Extract the (X, Y) coordinate from the center of the cell holding the provided text.  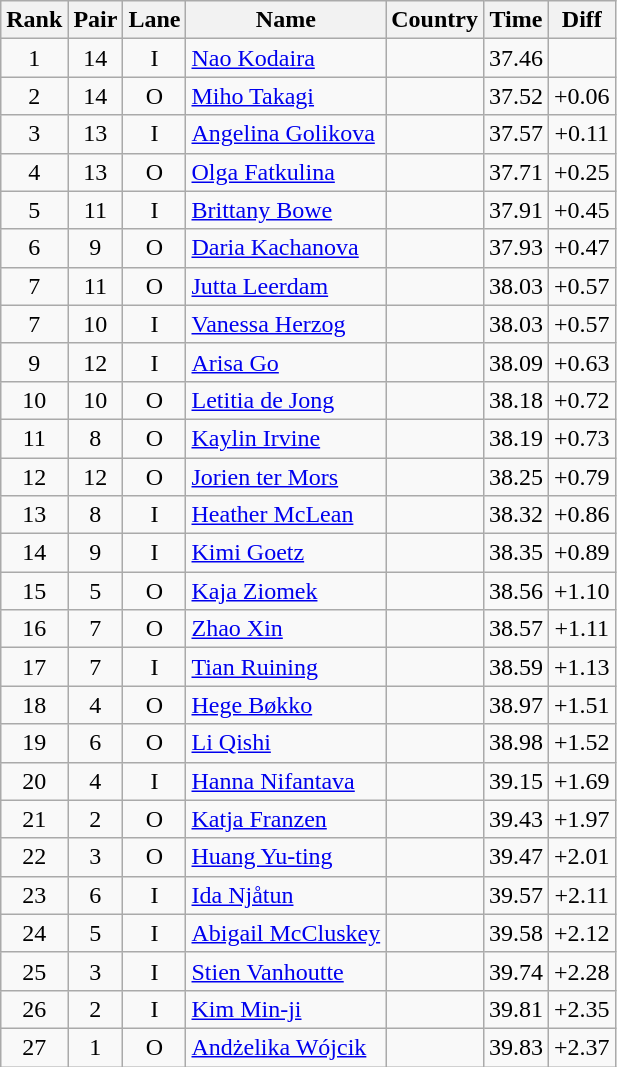
Kim Min-ji (286, 1009)
+0.47 (582, 248)
+1.52 (582, 743)
39.47 (516, 857)
Pair (96, 20)
37.57 (516, 134)
37.52 (516, 96)
25 (34, 971)
38.25 (516, 477)
39.74 (516, 971)
+2.11 (582, 895)
39.81 (516, 1009)
Huang Yu-ting (286, 857)
Tian Ruining (286, 667)
Angelina Golikova (286, 134)
39.15 (516, 781)
37.71 (516, 172)
39.83 (516, 1047)
Li Qishi (286, 743)
38.98 (516, 743)
Letitia de Jong (286, 400)
38.32 (516, 515)
38.35 (516, 553)
+0.72 (582, 400)
20 (34, 781)
Abigail McCluskey (286, 933)
Lane (154, 20)
+0.73 (582, 438)
27 (34, 1047)
Vanessa Herzog (286, 324)
Hege Bøkko (286, 705)
Country (435, 20)
38.56 (516, 591)
Heather McLean (286, 515)
Zhao Xin (286, 629)
Name (286, 20)
38.09 (516, 362)
37.93 (516, 248)
+2.01 (582, 857)
38.97 (516, 705)
Jorien ter Mors (286, 477)
+0.86 (582, 515)
Brittany Bowe (286, 210)
+2.12 (582, 933)
39.57 (516, 895)
+2.37 (582, 1047)
Arisa Go (286, 362)
+1.51 (582, 705)
38.57 (516, 629)
21 (34, 819)
+1.97 (582, 819)
Daria Kachanova (286, 248)
Rank (34, 20)
Katja Franzen (286, 819)
Nao Kodaira (286, 58)
26 (34, 1009)
+2.28 (582, 971)
+0.45 (582, 210)
+1.13 (582, 667)
+0.11 (582, 134)
23 (34, 895)
Stien Vanhoutte (286, 971)
Kaylin Irvine (286, 438)
Time (516, 20)
37.46 (516, 58)
+0.63 (582, 362)
+0.79 (582, 477)
Jutta Leerdam (286, 286)
Miho Takagi (286, 96)
+1.69 (582, 781)
+1.11 (582, 629)
38.59 (516, 667)
Diff (582, 20)
19 (34, 743)
17 (34, 667)
39.58 (516, 933)
Kimi Goetz (286, 553)
37.91 (516, 210)
16 (34, 629)
Hanna Nifantava (286, 781)
+2.35 (582, 1009)
38.18 (516, 400)
+1.10 (582, 591)
+0.06 (582, 96)
+0.89 (582, 553)
22 (34, 857)
Andżelika Wójcik (286, 1047)
24 (34, 933)
15 (34, 591)
+0.25 (582, 172)
Kaja Ziomek (286, 591)
39.43 (516, 819)
18 (34, 705)
Olga Fatkulina (286, 172)
38.19 (516, 438)
Ida Njåtun (286, 895)
